Capture the cell that displays the provided text and extract its (X, Y) central coordinate. 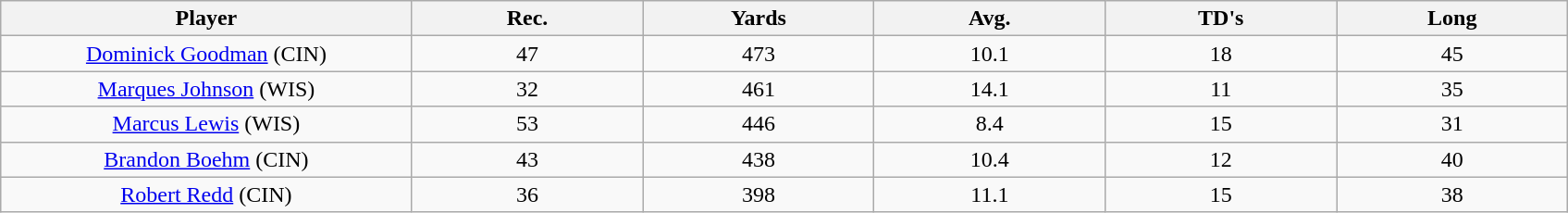
461 (759, 89)
11 (1221, 89)
36 (527, 194)
473 (759, 54)
Avg. (990, 19)
53 (527, 124)
Rec. (527, 19)
14.1 (990, 89)
43 (527, 159)
Robert Redd (CIN) (206, 194)
8.4 (990, 124)
18 (1221, 54)
35 (1452, 89)
10.4 (990, 159)
446 (759, 124)
32 (527, 89)
Dominick Goodman (CIN) (206, 54)
38 (1452, 194)
438 (759, 159)
11.1 (990, 194)
Yards (759, 19)
12 (1221, 159)
40 (1452, 159)
10.1 (990, 54)
Marcus Lewis (WIS) (206, 124)
31 (1452, 124)
TD's (1221, 19)
45 (1452, 54)
Long (1452, 19)
Marques Johnson (WIS) (206, 89)
47 (527, 54)
Brandon Boehm (CIN) (206, 159)
398 (759, 194)
Player (206, 19)
